Provide the (X, Y) coordinate of the cell's center where the given text is located.  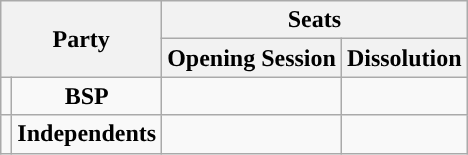
Independents (87, 134)
BSP (87, 96)
Seats (315, 20)
Dissolution (404, 58)
Party (82, 39)
Opening Session (252, 58)
